Locate the cell with the specified text and output its [x, y] center coordinate. 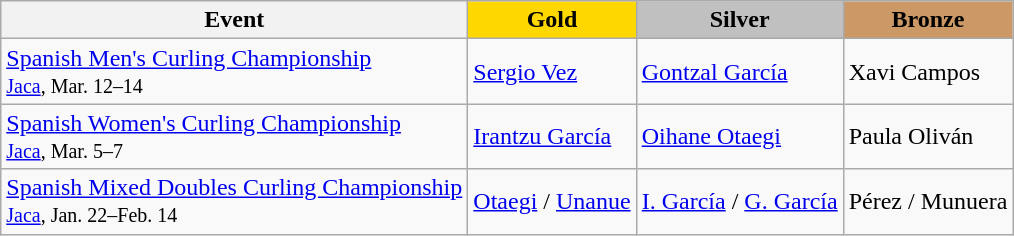
Irantzu García [552, 136]
Paula Oliván [928, 136]
Silver [740, 20]
Oihane Otaegi [740, 136]
Gold [552, 20]
Xavi Campos [928, 72]
Event [234, 20]
Sergio Vez [552, 72]
Spanish Women's Curling Championship Jaca, Mar. 5–7 [234, 136]
Bronze [928, 20]
Spanish Mixed Doubles Curling Championship Jaca, Jan. 22–Feb. 14 [234, 202]
Otaegi / Unanue [552, 202]
I. García / G. García [740, 202]
Spanish Men's Curling Championship Jaca, Mar. 12–14 [234, 72]
Gontzal García [740, 72]
Pérez / Munuera [928, 202]
